Search for the cell housing the specified text and yield its [X, Y] center coordinate. 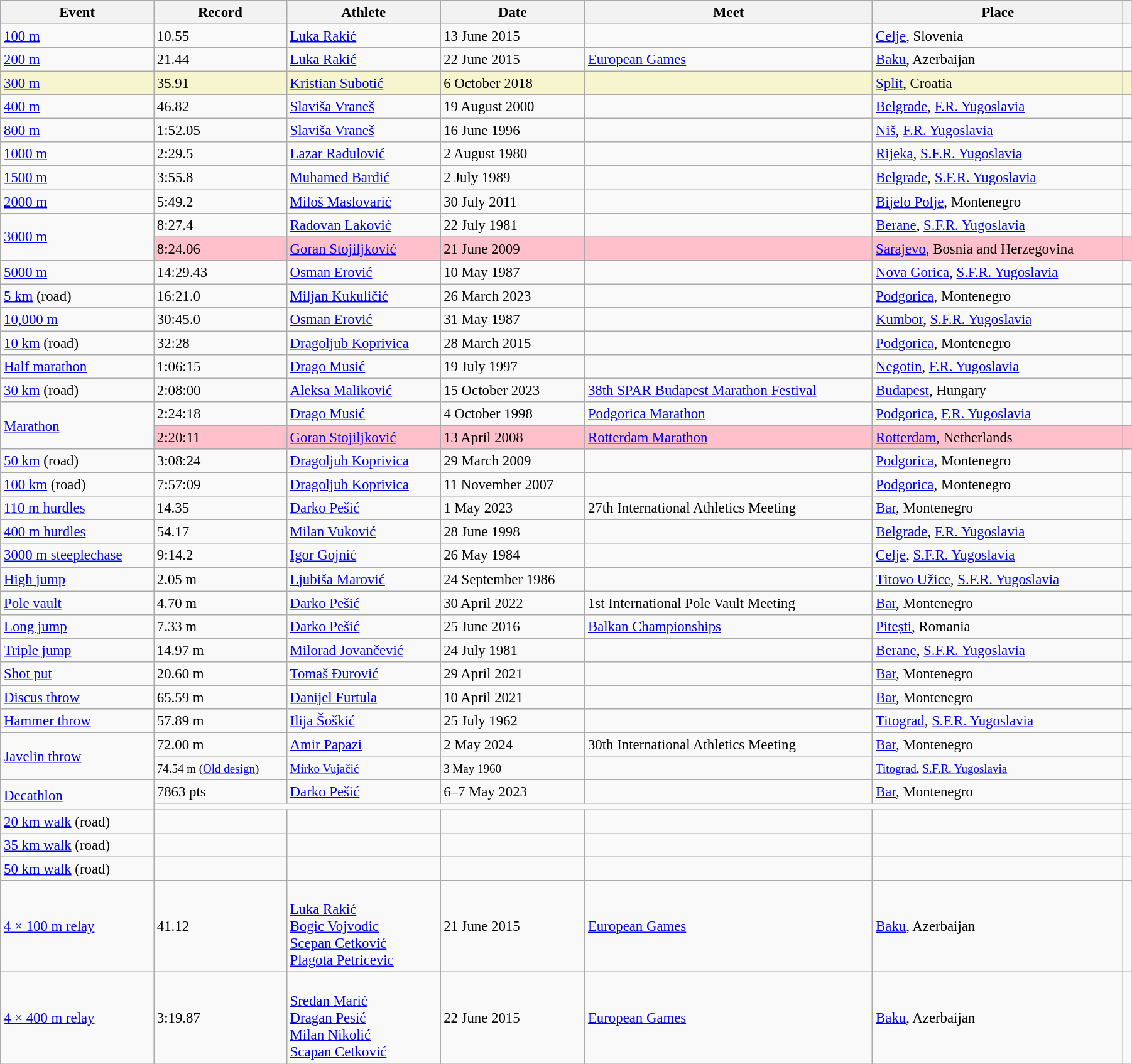
5 km (road) [77, 296]
Split, Croatia [998, 84]
5000 m [77, 272]
3000 m [77, 236]
35.91 [220, 84]
Celje, S.F.R. Yugoslavia [998, 556]
3000 m steeplechase [77, 556]
Record [220, 13]
Podgorica, F.R. Yugoslavia [998, 414]
Amir Papazi [363, 744]
300 m [77, 84]
41.12 [220, 926]
Igor Gojnić [363, 556]
20 km walk (road) [77, 822]
9:14.2 [220, 556]
28 June 1998 [513, 532]
57.89 m [220, 721]
74.54 m (Old design) [220, 768]
16 June 1996 [513, 131]
14.97 m [220, 650]
110 m hurdles [77, 508]
50 km (road) [77, 461]
Athlete [363, 13]
3:55.8 [220, 178]
High jump [77, 579]
Muhamed Bardić [363, 178]
29 April 2021 [513, 674]
Pitești, Romania [998, 626]
Miloš Maslovarić [363, 202]
Ljubiša Marović [363, 579]
21.44 [220, 60]
3 May 1960 [513, 768]
30 km (road) [77, 390]
Rotterdam Marathon [729, 438]
Bijelo Polje, Montenegro [998, 202]
Meet [729, 13]
2:20:11 [220, 438]
1:52.05 [220, 131]
Lazar Radulović [363, 154]
Danijel Furtula [363, 697]
Long jump [77, 626]
Marathon [77, 426]
32:28 [220, 343]
2:08:00 [220, 390]
Pole vault [77, 603]
Belgrade, S.F.R. Yugoslavia [998, 178]
200 m [77, 60]
30 April 2022 [513, 603]
2 May 2024 [513, 744]
Ilija Šoškić [363, 721]
19 August 2000 [513, 107]
11 November 2007 [513, 485]
16:21.0 [220, 296]
31 May 1987 [513, 320]
Kristian Subotić [363, 84]
10 April 2021 [513, 697]
24 September 1986 [513, 579]
Celje, Slovenia [998, 36]
25 June 2016 [513, 626]
Javelin throw [77, 756]
1st International Pole Vault Meeting [729, 603]
Kumbor, S.F.R. Yugoslavia [998, 320]
2.05 m [220, 579]
5:49.2 [220, 202]
1500 m [77, 178]
35 km walk (road) [77, 845]
21 June 2015 [513, 926]
Shot put [77, 674]
13 April 2008 [513, 438]
2 August 1980 [513, 154]
Decathlon [77, 795]
10 km (road) [77, 343]
Sredan MarićDragan PesićMilan NikolićScapan Cetković [363, 1018]
38th SPAR Budapest Marathon Festival [729, 390]
21 June 2009 [513, 249]
30th International Athletics Meeting [729, 744]
10 May 1987 [513, 272]
Aleksa Maliković [363, 390]
100 km (road) [77, 485]
Balkan Championships [729, 626]
4 × 400 m relay [77, 1018]
14.35 [220, 508]
25 July 1962 [513, 721]
Luka RakićBogic VojvodicScepan CetkovićPlagota Petricevic [363, 926]
65.59 m [220, 697]
30:45.0 [220, 320]
7863 pts [220, 792]
7.33 m [220, 626]
26 March 2023 [513, 296]
Miljan Kukuličić [363, 296]
2000 m [77, 202]
1 May 2023 [513, 508]
400 m [77, 107]
Milan Vuković [363, 532]
3:19.87 [220, 1018]
24 July 1981 [513, 650]
72.00 m [220, 744]
1000 m [77, 154]
3:08:24 [220, 461]
14:29.43 [220, 272]
400 m hurdles [77, 532]
Podgorica Marathon [729, 414]
4 × 100 m relay [77, 926]
10.55 [220, 36]
Rotterdam, Netherlands [998, 438]
54.17 [220, 532]
2 July 1989 [513, 178]
Budapest, Hungary [998, 390]
22 July 1981 [513, 225]
19 July 1997 [513, 367]
28 March 2015 [513, 343]
Hammer throw [77, 721]
20.60 m [220, 674]
100 m [77, 36]
Milorad Jovančević [363, 650]
30 July 2011 [513, 202]
Radovan Laković [363, 225]
46.82 [220, 107]
2:29.5 [220, 154]
6 October 2018 [513, 84]
8:27.4 [220, 225]
800 m [77, 131]
Tomaš Đurović [363, 674]
50 km walk (road) [77, 869]
29 March 2009 [513, 461]
8:24.06 [220, 249]
Triple jump [77, 650]
10,000 m [77, 320]
Date [513, 13]
15 October 2023 [513, 390]
Rijeka, S.F.R. Yugoslavia [998, 154]
Sarajevo, Bosnia and Herzegovina [998, 249]
7:57:09 [220, 485]
6–7 May 2023 [513, 792]
27th International Athletics Meeting [729, 508]
1:06:15 [220, 367]
Half marathon [77, 367]
4 October 1998 [513, 414]
Nova Gorica, S.F.R. Yugoslavia [998, 272]
Mirko Vujačić [363, 768]
13 June 2015 [513, 36]
26 May 1984 [513, 556]
Niš, F.R. Yugoslavia [998, 131]
Titovo Užice, S.F.R. Yugoslavia [998, 579]
Negotin, F.R. Yugoslavia [998, 367]
Place [998, 13]
Discus throw [77, 697]
4.70 m [220, 603]
Event [77, 13]
2:24:18 [220, 414]
